From the cell containing the given text, extract its center point as [x, y] coordinate. 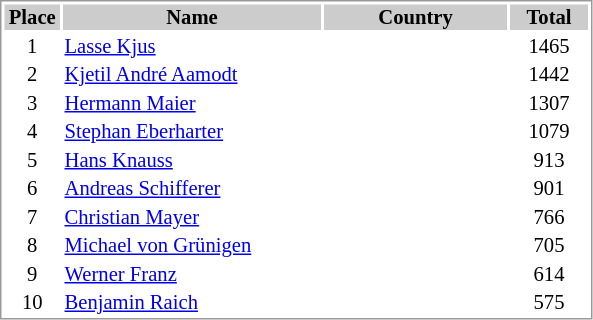
Benjamin Raich [192, 303]
8 [32, 245]
Werner Franz [192, 274]
Kjetil André Aamodt [192, 75]
1307 [549, 103]
Hans Knauss [192, 160]
Place [32, 17]
575 [549, 303]
901 [549, 189]
Stephan Eberharter [192, 131]
7 [32, 217]
Andreas Schifferer [192, 189]
3 [32, 103]
1465 [549, 46]
1442 [549, 75]
6 [32, 189]
766 [549, 217]
614 [549, 274]
Michael von Grünigen [192, 245]
4 [32, 131]
2 [32, 75]
Lasse Kjus [192, 46]
Christian Mayer [192, 217]
Hermann Maier [192, 103]
1 [32, 46]
Country [416, 17]
10 [32, 303]
Name [192, 17]
705 [549, 245]
1079 [549, 131]
Total [549, 17]
913 [549, 160]
9 [32, 274]
5 [32, 160]
